Identify which cell holds the provided text, then report its (X, Y) central coordinate. 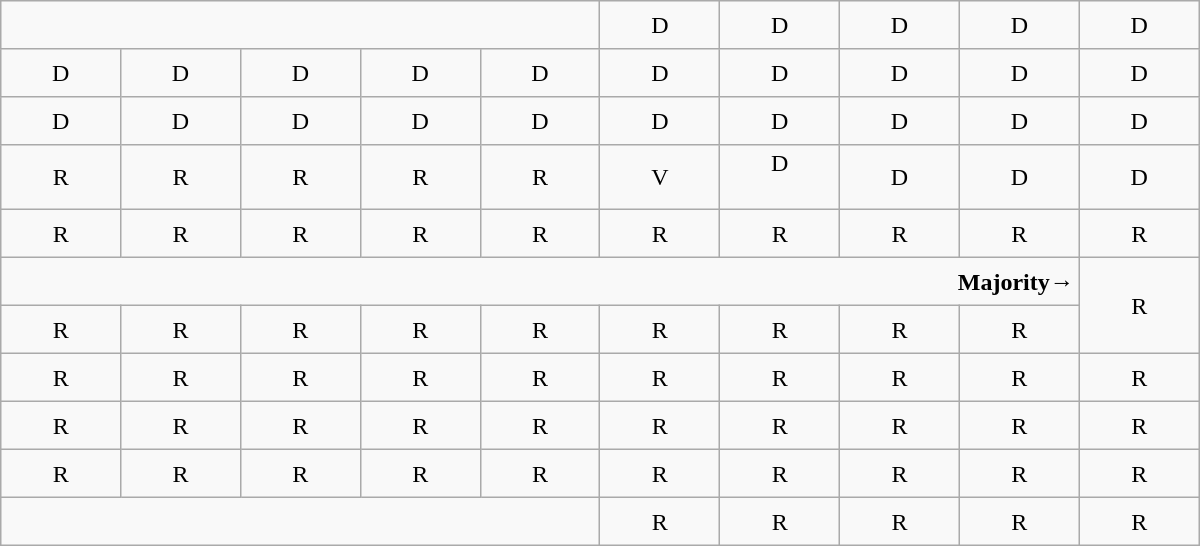
Majority→ (540, 282)
V (660, 178)
